Return the (X, Y) coordinate for the center point of the cell that contains the specified text.  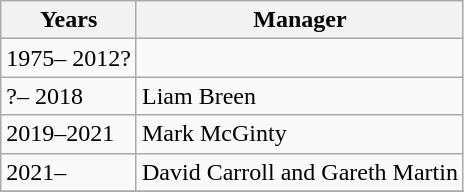
Liam Breen (300, 96)
1975– 2012? (69, 58)
Mark McGinty (300, 134)
Years (69, 20)
David Carroll and Gareth Martin (300, 172)
2021– (69, 172)
?– 2018 (69, 96)
Manager (300, 20)
2019–2021 (69, 134)
